Scan for the cell matching the given text and deliver its (X, Y) coordinate at center. 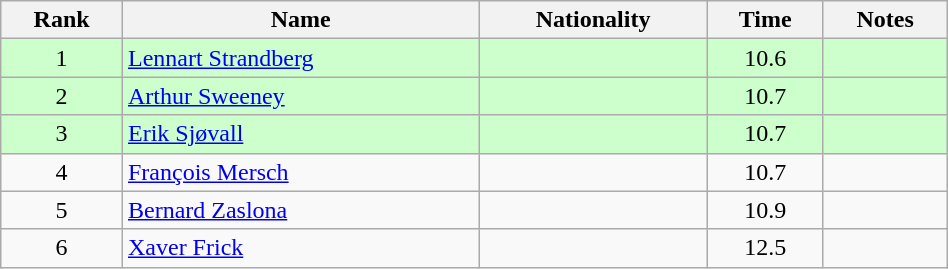
Time (765, 20)
Notes (885, 20)
10.9 (765, 210)
6 (62, 248)
Name (300, 20)
12.5 (765, 248)
2 (62, 96)
Xaver Frick (300, 248)
4 (62, 172)
Rank (62, 20)
10.6 (765, 58)
Arthur Sweeney (300, 96)
François Mersch (300, 172)
Erik Sjøvall (300, 134)
Lennart Strandberg (300, 58)
Bernard Zaslona (300, 210)
5 (62, 210)
Nationality (593, 20)
3 (62, 134)
1 (62, 58)
